Locate the cell with the specified text and output its [x, y] center coordinate. 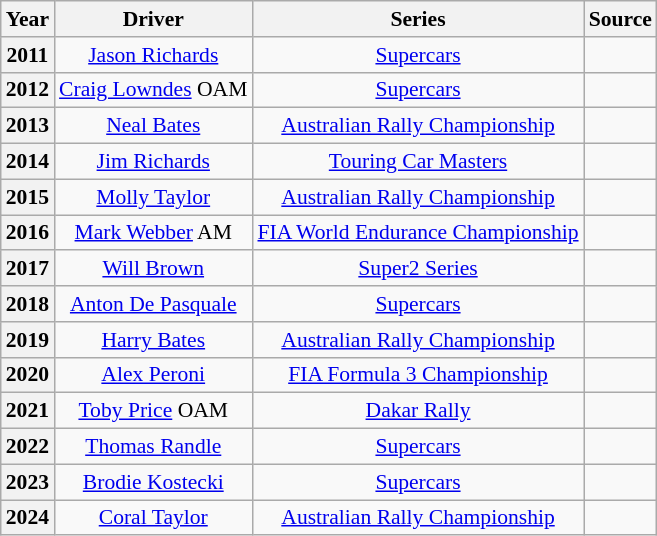
2018 [28, 304]
Jason Richards [153, 55]
2019 [28, 340]
Super2 Series [418, 269]
Jim Richards [153, 162]
2020 [28, 375]
Series [418, 19]
FIA Formula 3 Championship [418, 375]
FIA World Endurance Championship [418, 233]
Coral Taylor [153, 518]
Alex Peroni [153, 375]
Dakar Rally [418, 411]
Year [28, 19]
Molly Taylor [153, 197]
Harry Bates [153, 340]
2011 [28, 55]
Mark Webber AM [153, 233]
2014 [28, 162]
2015 [28, 197]
Toby Price OAM [153, 411]
2013 [28, 126]
Source [620, 19]
2022 [28, 447]
Driver [153, 19]
2021 [28, 411]
2012 [28, 90]
Brodie Kostecki [153, 482]
2024 [28, 518]
Touring Car Masters [418, 162]
2023 [28, 482]
Neal Bates [153, 126]
Anton De Pasquale [153, 304]
Craig Lowndes OAM [153, 90]
Will Brown [153, 269]
Thomas Randle [153, 447]
2017 [28, 269]
2016 [28, 233]
